For the text-containing cell, return its midpoint in [X, Y] coordinate format. 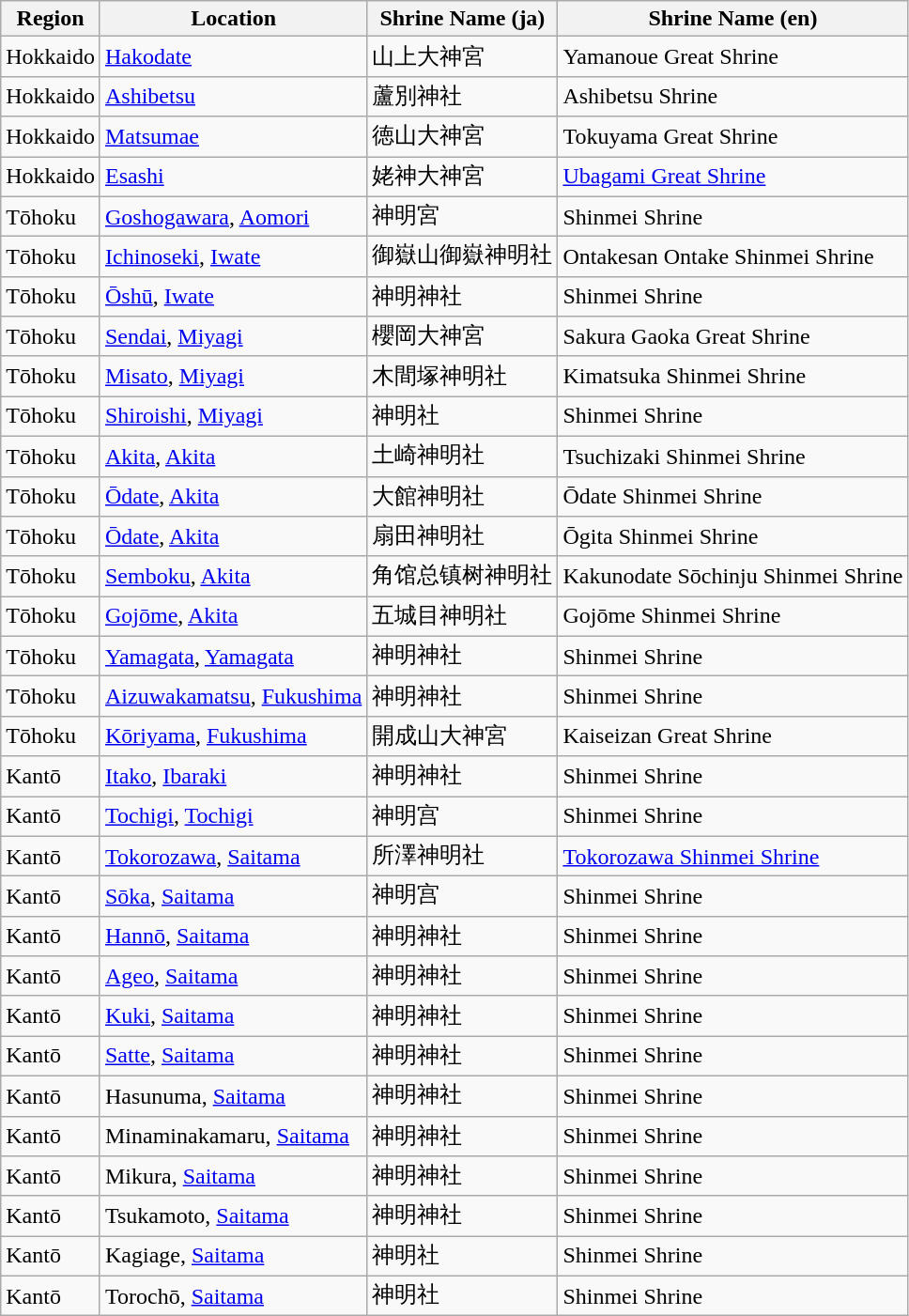
Tokuyama Great Shrine [732, 137]
Ashibetsu Shrine [732, 96]
Tsuchizaki Shinmei Shrine [732, 457]
Tokorozawa, Saitama [233, 857]
Mikura, Saitama [233, 1176]
Kagiage, Saitama [233, 1257]
Tokorozawa Shinmei Shrine [732, 857]
Region [51, 19]
角馆总镇树神明社 [462, 577]
大館神明社 [462, 496]
Ōdate Shinmei Shrine [732, 496]
Tochigi, Tochigi [233, 817]
神明宮 [462, 216]
Hakodate [233, 56]
Kōriyama, Fukushima [233, 736]
Torochō, Saitama [233, 1296]
Ontakesan Ontake Shinmei Shrine [732, 257]
開成山大神宮 [462, 736]
Semboku, Akita [233, 577]
御嶽山御嶽神明社 [462, 257]
Minaminakamaru, Saitama [233, 1137]
所澤神明社 [462, 857]
櫻岡大神宮 [462, 336]
徳山大神宮 [462, 137]
扇田神明社 [462, 537]
山上大神宮 [462, 56]
Shrine Name (ja) [462, 19]
Kakunodate Sōchinju Shinmei Shrine [732, 577]
Yamagata, Yamagata [233, 656]
Aizuwakamatsu, Fukushima [233, 697]
Akita, Akita [233, 457]
Hasunuma, Saitama [233, 1095]
Esashi [233, 177]
Location [233, 19]
Ageo, Saitama [233, 977]
Shrine Name (en) [732, 19]
Kuki, Saitama [233, 1016]
Yamanoue Great Shrine [732, 56]
Matsumae [233, 137]
Sōka, Saitama [233, 896]
Ōgita Shinmei Shrine [732, 537]
Ichinoseki, Iwate [233, 257]
Goshogawara, Aomori [233, 216]
Sendai, Miyagi [233, 336]
蘆別神社 [462, 96]
Ōshū, Iwate [233, 297]
Kaiseizan Great Shrine [732, 736]
Ubagami Great Shrine [732, 177]
Gojōme, Akita [233, 616]
Kimatsuka Shinmei Shrine [732, 376]
木間塚神明社 [462, 376]
Shiroishi, Miyagi [233, 417]
Itako, Ibaraki [233, 776]
姥神大神宮 [462, 177]
Sakura Gaoka Great Shrine [732, 336]
Satte, Saitama [233, 1056]
Misato, Miyagi [233, 376]
Hannō, Saitama [233, 936]
土崎神明社 [462, 457]
Gojōme Shinmei Shrine [732, 616]
Tsukamoto, Saitama [233, 1215]
Ashibetsu [233, 96]
五城目神明社 [462, 616]
